Find where the given text appears and provide that cell's center as (X, Y) coordinate. 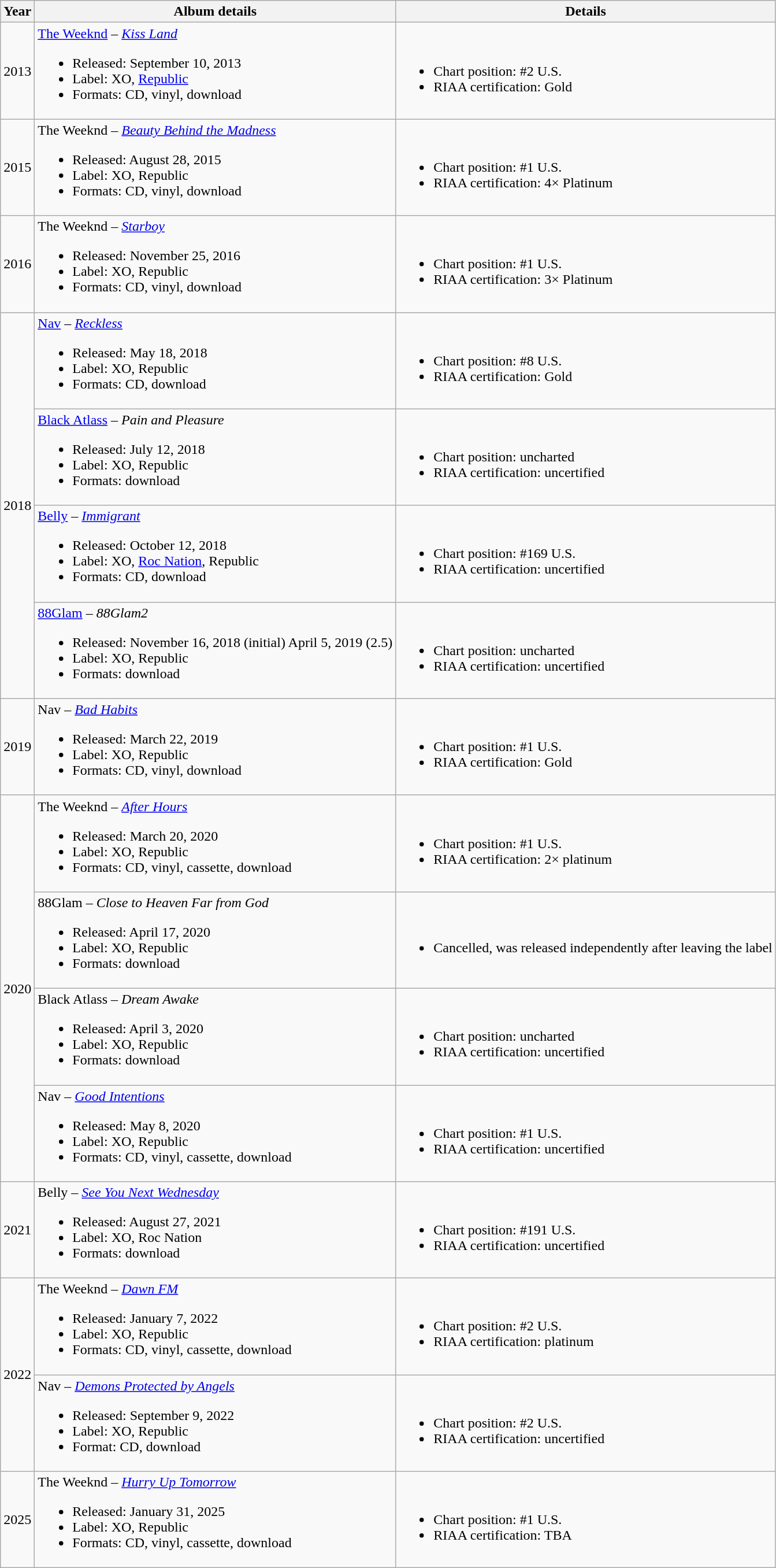
Year (17, 12)
The Weeknd – Hurry Up TomorrowReleased: January 31, 2025Label: XO, RepublicFormats: CD, vinyl, cassette, download (215, 1519)
Black Atlass – Pain and PleasureReleased: July 12, 2018Label: XO, RepublicFormats: download (215, 457)
Nav – RecklessReleased: May 18, 2018Label: XO, RepublicFormats: CD, download (215, 361)
Chart position: #1 U.S.RIAA certification: Gold (586, 747)
2021 (17, 1230)
Album details (215, 12)
Chart position: #191 U.S.RIAA certification: uncertified (586, 1230)
2016 (17, 264)
Chart position: #8 U.S.RIAA certification: Gold (586, 361)
2022 (17, 1375)
The Weeknd – After HoursReleased: March 20, 2020Label: XO, RepublicFormats: CD, vinyl, cassette, download (215, 843)
2015 (17, 168)
Chart position: #2 U.S.RIAA certification: uncertified (586, 1423)
Chart position: #1 U.S.RIAA certification: 2× platinum (586, 843)
Chart position: #2 U.S.RIAA certification: Gold (586, 71)
Chart position: #1 U.S.RIAA certification: TBA (586, 1519)
The Weeknd – Dawn FMReleased: January 7, 2022Label: XO, RepublicFormats: CD, vinyl, cassette, download (215, 1326)
Nav – Good IntentionsReleased: May 8, 2020Label: XO, RepublicFormats: CD, vinyl, cassette, download (215, 1133)
2025 (17, 1519)
Cancelled, was released independently after leaving the label (586, 940)
2018 (17, 505)
2013 (17, 71)
The Weeknd – Kiss LandReleased: September 10, 2013Label: XO, RepublicFormats: CD, vinyl, download (215, 71)
Black Atlass – Dream AwakeReleased: April 3, 2020Label: XO, RepublicFormats: download (215, 1036)
Belly – ImmigrantReleased: October 12, 2018Label: XO, Roc Nation, RepublicFormats: CD, download (215, 554)
88Glam – Close to Heaven Far from GodReleased: April 17, 2020Label: XO, RepublicFormats: download (215, 940)
Chart position: #2 U.S.RIAA certification: platinum (586, 1326)
The Weeknd – StarboyReleased: November 25, 2016Label: XO, RepublicFormats: CD, vinyl, download (215, 264)
The Weeknd – Beauty Behind the MadnessReleased: August 28, 2015Label: XO, RepublicFormats: CD, vinyl, download (215, 168)
Details (586, 12)
2020 (17, 988)
Chart position: #1 U.S.RIAA certification: 3× Platinum (586, 264)
Belly – See You Next WednesdayReleased: August 27, 2021Label: XO, Roc NationFormats: download (215, 1230)
Chart position: #1 U.S.RIAA certification: 4× Platinum (586, 168)
2019 (17, 747)
88Glam – 88Glam2Released: November 16, 2018 (initial) April 5, 2019 (2.5)Label: XO, RepublicFormats: download (215, 650)
Nav – Demons Protected by AngelsReleased: September 9, 2022Label: XO, RepublicFormat: CD, download (215, 1423)
Chart position: #1 U.S.RIAA certification: uncertified (586, 1133)
Chart position: #169 U.S.RIAA certification: uncertified (586, 554)
Nav – Bad HabitsReleased: March 22, 2019Label: XO, RepublicFormats: CD, vinyl, download (215, 747)
